Return the (X, Y) coordinate for the center point of the cell that contains the specified text.  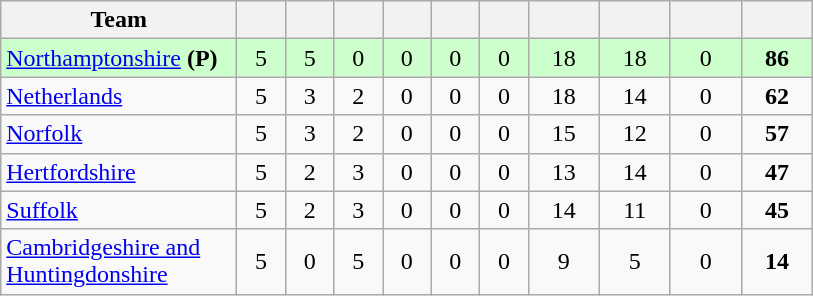
Team (119, 20)
11 (634, 210)
62 (776, 96)
45 (776, 210)
15 (564, 134)
12 (634, 134)
Cambridgeshire and Huntingdonshire (119, 262)
9 (564, 262)
47 (776, 172)
86 (776, 58)
Netherlands (119, 96)
13 (564, 172)
57 (776, 134)
Hertfordshire (119, 172)
Northamptonshire (P) (119, 58)
Suffolk (119, 210)
Norfolk (119, 134)
